Find where the given text appears and provide that cell's center as (X, Y) coordinate. 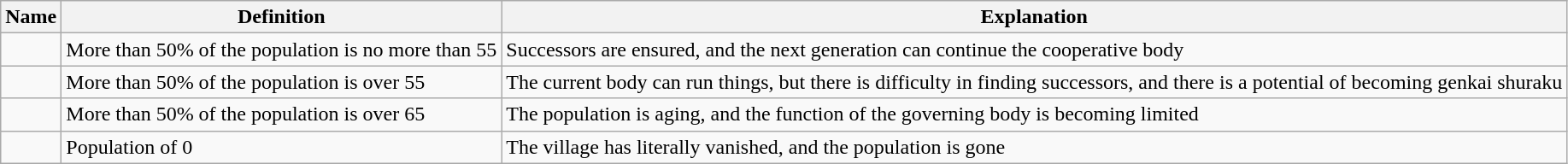
The current body can run things, but there is difficulty in finding successors, and there is a potential of becoming genkai shuraku (1034, 82)
Population of 0 (282, 147)
Explanation (1034, 17)
The village has literally vanished, and the population is gone (1034, 147)
The population is aging, and the function of the governing body is becoming limited (1034, 114)
Name (31, 17)
More than 50% of the population is over 55 (282, 82)
Definition (282, 17)
Successors are ensured, and the next generation can continue the cooperative body (1034, 50)
More than 50% of the population is no more than 55 (282, 50)
More than 50% of the population is over 65 (282, 114)
